Pinpoint the cell where the given text exists, returning its [x, y] midpoint coordinate. 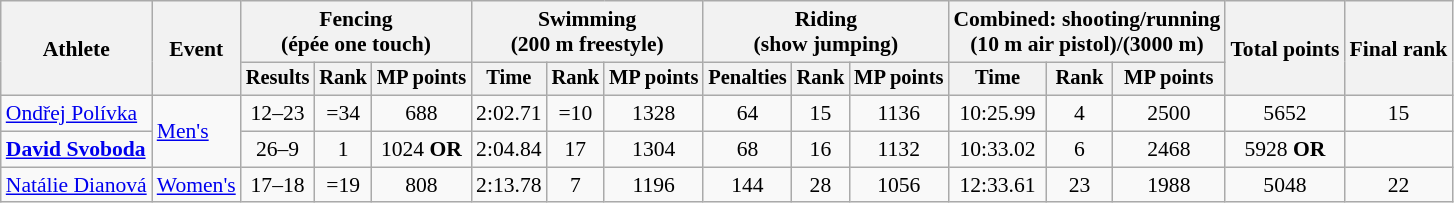
22 [1398, 185]
1132 [898, 150]
808 [422, 185]
17–18 [278, 185]
16 [821, 150]
17 [576, 150]
10:25.99 [997, 114]
26–9 [278, 150]
64 [747, 114]
12–23 [278, 114]
23 [1080, 185]
Men's [196, 132]
1304 [654, 150]
2:02.71 [508, 114]
68 [747, 150]
Fencing(épée one touch) [356, 32]
1328 [654, 114]
=10 [576, 114]
Riding(show jumping) [826, 32]
Natálie Dianová [76, 185]
5048 [1284, 185]
1024 OR [422, 150]
1196 [654, 185]
David Svoboda [76, 150]
688 [422, 114]
12:33.61 [997, 185]
2:13.78 [508, 185]
1056 [898, 185]
1136 [898, 114]
Women's [196, 185]
7 [576, 185]
2468 [1168, 150]
Athlete [76, 48]
Combined: shooting/running(10 m air pistol)/(3000 m) [1086, 32]
2500 [1168, 114]
28 [821, 185]
Results [278, 79]
Final rank [1398, 48]
1 [343, 150]
=19 [343, 185]
=34 [343, 114]
4 [1080, 114]
6 [1080, 150]
Total points [1284, 48]
Ondřej Polívka [76, 114]
5928 OR [1284, 150]
144 [747, 185]
5652 [1284, 114]
Penalties [747, 79]
1988 [1168, 185]
Event [196, 48]
10:33.02 [997, 150]
Swimming(200 m freestyle) [587, 32]
2:04.84 [508, 150]
